Pinpoint the cell where the given text exists, returning its (X, Y) midpoint coordinate. 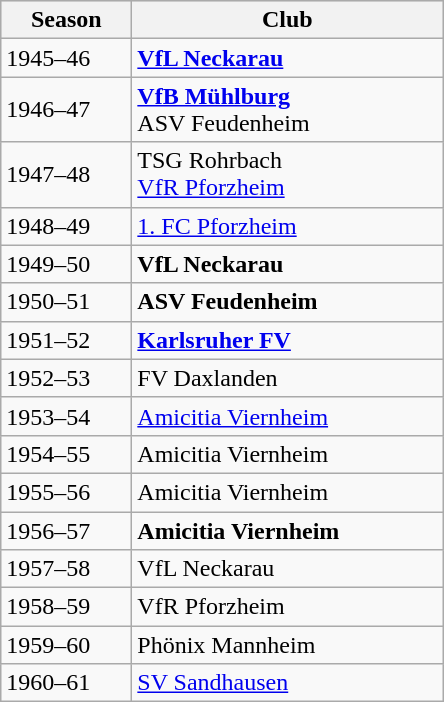
VfB Mühlburg ASV Feudenheim (288, 110)
1960–61 (66, 683)
Phönix Mannheim (288, 645)
1949–50 (66, 264)
FV Daxlanden (288, 378)
VfR Pforzheim (288, 607)
Club (288, 20)
Karlsruher FV (288, 340)
1951–52 (66, 340)
SV Sandhausen (288, 683)
1959–60 (66, 645)
1950–51 (66, 302)
1948–49 (66, 226)
1958–59 (66, 607)
1955–56 (66, 492)
1. FC Pforzheim (288, 226)
1945–46 (66, 58)
1952–53 (66, 378)
1954–55 (66, 454)
1956–57 (66, 531)
Season (66, 20)
1953–54 (66, 416)
1947–48 (66, 174)
TSG Rohrbach VfR Pforzheim (288, 174)
1946–47 (66, 110)
ASV Feudenheim (288, 302)
1957–58 (66, 569)
